Detect which cell encompasses the target text, then output its (x, y) center coordinate. 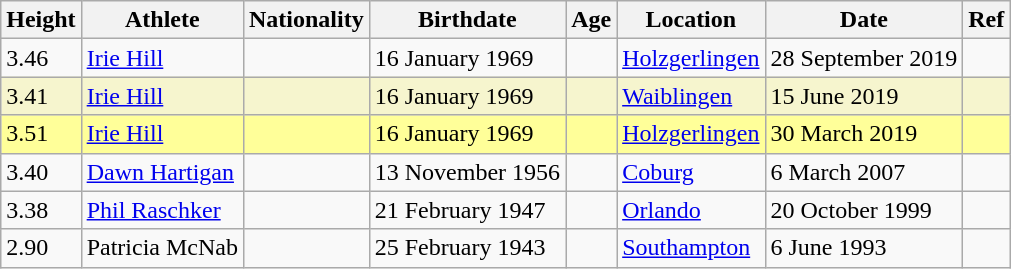
30 March 2019 (864, 134)
Orlando (691, 210)
3.38 (41, 210)
Coburg (691, 172)
Patricia McNab (162, 248)
Age (592, 20)
Height (41, 20)
Date (864, 20)
13 November 1956 (467, 172)
Southampton (691, 248)
Birthdate (467, 20)
25 February 1943 (467, 248)
6 March 2007 (864, 172)
Waiblingen (691, 96)
28 September 2019 (864, 58)
Phil Raschker (162, 210)
3.51 (41, 134)
21 February 1947 (467, 210)
15 June 2019 (864, 96)
3.46 (41, 58)
Ref (986, 20)
6 June 1993 (864, 248)
Dawn Hartigan (162, 172)
Location (691, 20)
Athlete (162, 20)
20 October 1999 (864, 210)
3.40 (41, 172)
Nationality (306, 20)
2.90 (41, 248)
3.41 (41, 96)
